Capture the cell that displays the provided text and extract its (x, y) central coordinate. 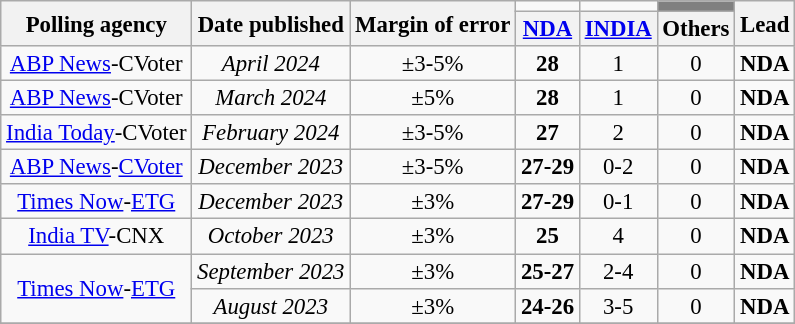
27 (548, 132)
25-27 (548, 272)
25 (548, 236)
4 (618, 236)
September 2023 (271, 272)
Polling agency (96, 24)
Margin of error (433, 24)
2 (618, 132)
±5% (433, 98)
March 2024 (271, 98)
August 2023 (271, 306)
3-5 (618, 306)
India Today-CVoter (96, 132)
2-4 (618, 272)
24-26 (548, 306)
Others (696, 30)
April 2024 (271, 64)
INDIA (618, 30)
0-2 (618, 168)
February 2024 (271, 132)
Date published (271, 24)
India TV-CNX (96, 236)
0-1 (618, 202)
Lead (765, 24)
October 2023 (271, 236)
